For the text-containing cell, return its midpoint in [X, Y] coordinate format. 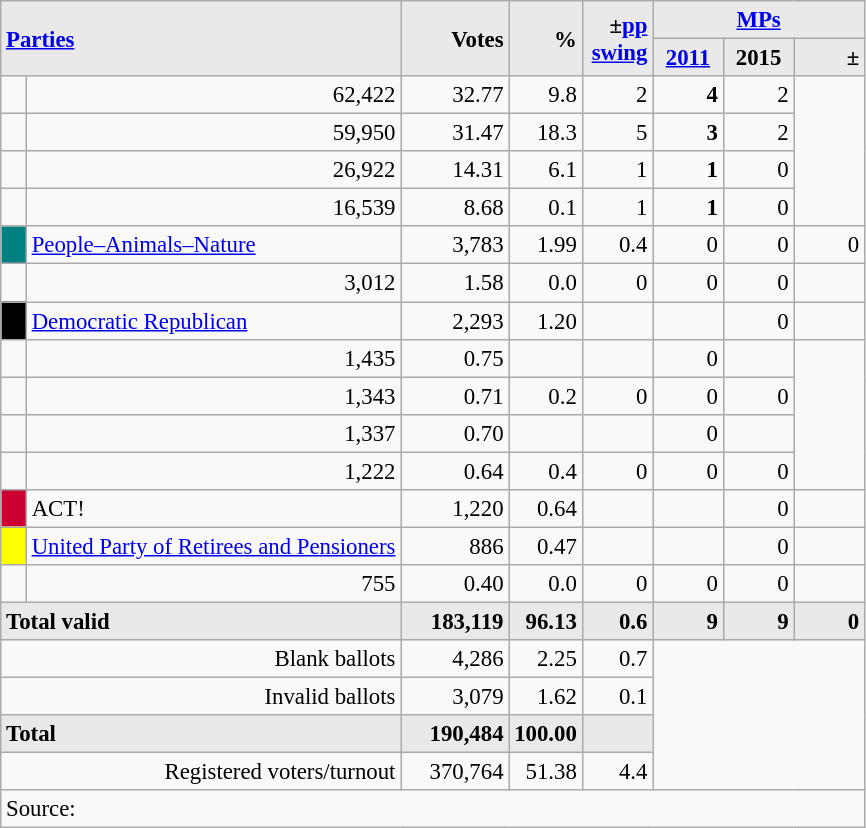
0.7 [618, 659]
1.58 [455, 283]
0.47 [546, 546]
100.00 [546, 734]
1.62 [546, 697]
1,220 [455, 509]
3,079 [455, 697]
1,435 [213, 358]
2015 [758, 58]
Total valid [201, 621]
96.13 [546, 621]
ACT! [213, 509]
0.40 [455, 584]
1,343 [213, 396]
Registered voters/turnout [201, 772]
6.1 [546, 170]
4,286 [455, 659]
62,422 [213, 95]
% [546, 38]
1.20 [546, 321]
3,012 [213, 283]
0.2 [546, 396]
Democratic Republican [213, 321]
Invalid ballots [201, 697]
0.75 [455, 358]
Source: [433, 809]
4.4 [618, 772]
0.6 [618, 621]
59,950 [213, 133]
±pp swing [618, 38]
16,539 [213, 208]
755 [213, 584]
31.47 [455, 133]
18.3 [546, 133]
32.77 [455, 95]
3,783 [455, 245]
0.71 [455, 396]
190,484 [455, 734]
Blank ballots [201, 659]
People–Animals–Nature [213, 245]
3 [688, 133]
United Party of Retirees and Pensioners [213, 546]
2.25 [546, 659]
Votes [455, 38]
26,922 [213, 170]
1.99 [546, 245]
Parties [201, 38]
9.8 [546, 95]
5 [618, 133]
2011 [688, 58]
183,119 [455, 621]
8.68 [455, 208]
51.38 [546, 772]
Total [201, 734]
1,337 [213, 433]
14.31 [455, 170]
0.70 [455, 433]
370,764 [455, 772]
2,293 [455, 321]
± [830, 58]
886 [455, 546]
4 [688, 95]
MPs [759, 20]
1,222 [213, 471]
